Return (X, Y) of the center of cell containing provided text 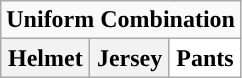
Uniform Combination (121, 20)
Helmet (46, 58)
Pants (204, 58)
Jersey (130, 58)
